Determine the (X, Y) coordinate at the center of the cell enclosing the given text.  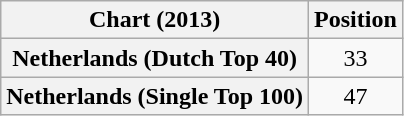
Netherlands (Dutch Top 40) (155, 58)
Chart (2013) (155, 20)
Position (356, 20)
33 (356, 58)
Netherlands (Single Top 100) (155, 96)
47 (356, 96)
